Search for the cell housing the specified text and yield its [x, y] center coordinate. 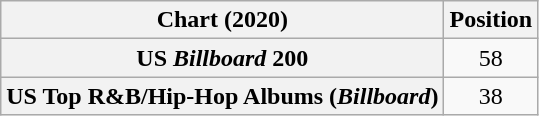
38 [491, 96]
US Billboard 200 [222, 58]
58 [491, 58]
US Top R&B/Hip-Hop Albums (Billboard) [222, 96]
Position [491, 20]
Chart (2020) [222, 20]
